For the text-containing cell, return its midpoint in (X, Y) coordinate format. 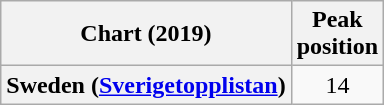
Chart (2019) (146, 34)
Peak position (337, 34)
14 (337, 85)
Sweden (Sverigetopplistan) (146, 85)
